Pinpoint the cell where the given text exists, returning its (x, y) midpoint coordinate. 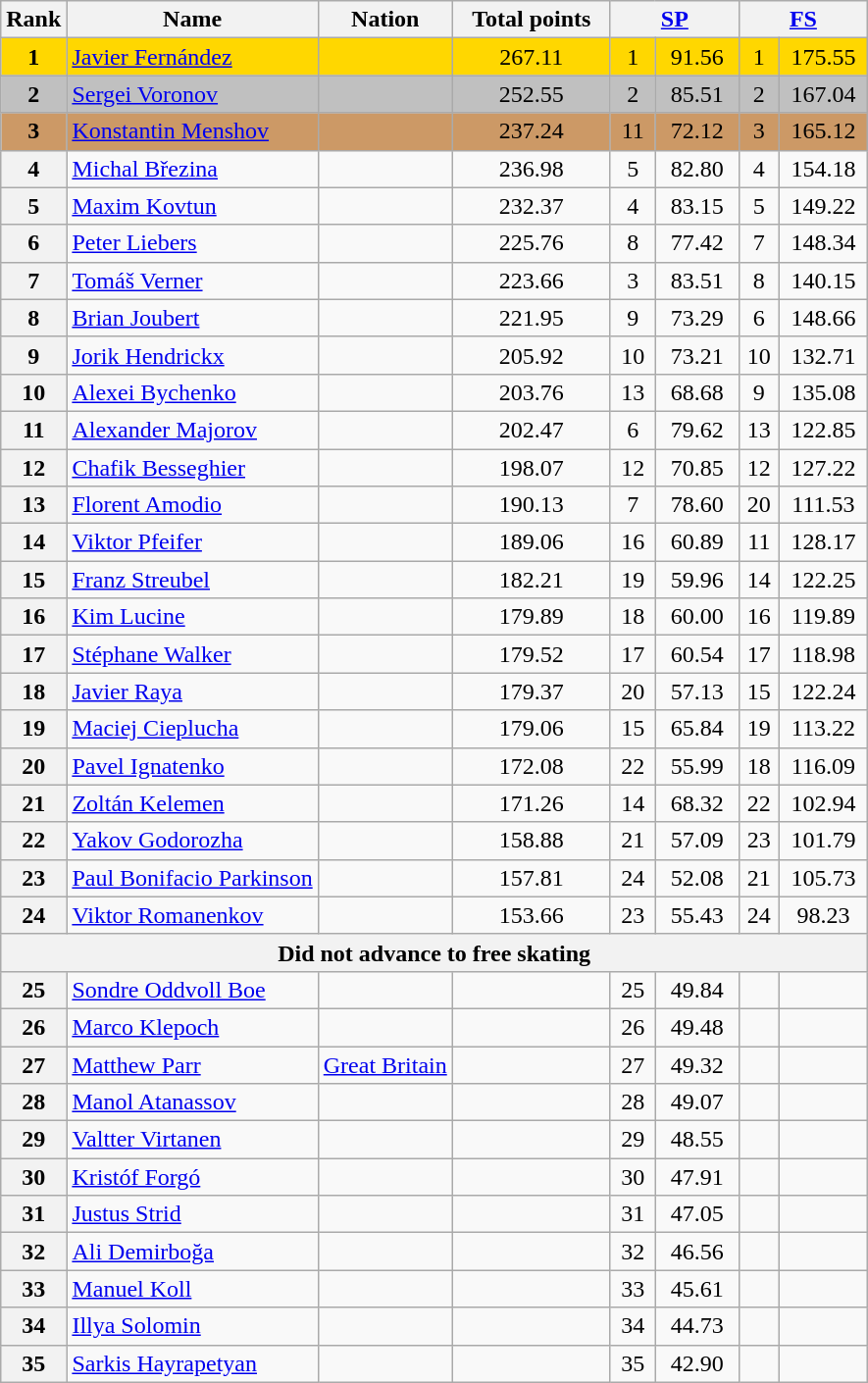
49.48 (696, 1027)
221.95 (532, 318)
Kim Lucine (192, 617)
Pavel Ignatenko (192, 766)
68.68 (696, 392)
118.98 (823, 654)
153.66 (532, 915)
223.66 (532, 281)
105.73 (823, 878)
57.13 (696, 691)
77.42 (696, 243)
82.80 (696, 169)
49.07 (696, 1102)
Matthew Parr (192, 1064)
179.06 (532, 729)
47.91 (696, 1177)
49.84 (696, 990)
55.99 (696, 766)
Did not advance to free skating (434, 952)
Maxim Kovtun (192, 206)
Viktor Romanenkov (192, 915)
98.23 (823, 915)
60.00 (696, 617)
72.12 (696, 131)
122.25 (823, 580)
Maciej Cieplucha (192, 729)
49.32 (696, 1064)
73.29 (696, 318)
Jorik Hendrickx (192, 355)
Peter Liebers (192, 243)
172.08 (532, 766)
Franz Streubel (192, 580)
149.22 (823, 206)
Yakov Godorozha (192, 841)
167.04 (823, 94)
57.09 (696, 841)
179.89 (532, 617)
189.06 (532, 542)
225.76 (532, 243)
237.24 (532, 131)
Viktor Pfeifer (192, 542)
179.37 (532, 691)
203.76 (532, 392)
205.92 (532, 355)
132.71 (823, 355)
Valtter Virtanen (192, 1140)
122.85 (823, 430)
70.85 (696, 468)
45.61 (696, 1289)
48.55 (696, 1140)
119.89 (823, 617)
78.60 (696, 505)
Chafik Besseghier (192, 468)
FS (802, 20)
Sondre Oddvoll Boe (192, 990)
83.15 (696, 206)
Sergei Voronov (192, 94)
127.22 (823, 468)
65.84 (696, 729)
267.11 (532, 57)
128.17 (823, 542)
Manuel Koll (192, 1289)
140.15 (823, 281)
Javier Raya (192, 691)
122.24 (823, 691)
Florent Amodio (192, 505)
85.51 (696, 94)
198.07 (532, 468)
Sarkis Hayrapetyan (192, 1363)
113.22 (823, 729)
135.08 (823, 392)
157.81 (532, 878)
Paul Bonifacio Parkinson (192, 878)
44.73 (696, 1326)
91.56 (696, 57)
Nation (384, 20)
Rank (33, 20)
232.37 (532, 206)
154.18 (823, 169)
Stéphane Walker (192, 654)
101.79 (823, 841)
Kristóf Forgó (192, 1177)
Javier Fernández (192, 57)
116.09 (823, 766)
73.21 (696, 355)
46.56 (696, 1252)
Tomáš Verner (192, 281)
171.26 (532, 803)
52.08 (696, 878)
102.94 (823, 803)
60.54 (696, 654)
Great Britain (384, 1064)
SP (675, 20)
Zoltán Kelemen (192, 803)
83.51 (696, 281)
252.55 (532, 94)
182.21 (532, 580)
59.96 (696, 580)
68.32 (696, 803)
55.43 (696, 915)
Name (192, 20)
42.90 (696, 1363)
Alexander Majorov (192, 430)
Konstantin Menshov (192, 131)
148.66 (823, 318)
Illya Solomin (192, 1326)
111.53 (823, 505)
Marco Klepoch (192, 1027)
60.89 (696, 542)
190.13 (532, 505)
165.12 (823, 131)
158.88 (532, 841)
47.05 (696, 1214)
Ali Demirboğa (192, 1252)
148.34 (823, 243)
Total points (532, 20)
79.62 (696, 430)
175.55 (823, 57)
202.47 (532, 430)
Alexei Bychenko (192, 392)
Manol Atanassov (192, 1102)
236.98 (532, 169)
Michal Březina (192, 169)
Justus Strid (192, 1214)
179.52 (532, 654)
Brian Joubert (192, 318)
